Extract the [X, Y] coordinate from the center of the cell holding the provided text.  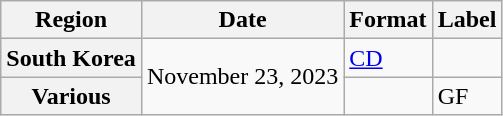
Label [467, 20]
Various [72, 96]
CD [388, 58]
Date [242, 20]
Format [388, 20]
November 23, 2023 [242, 77]
South Korea [72, 58]
GF [467, 96]
Region [72, 20]
